Return the (x, y) coordinate for the center point of the cell that contains the specified text.  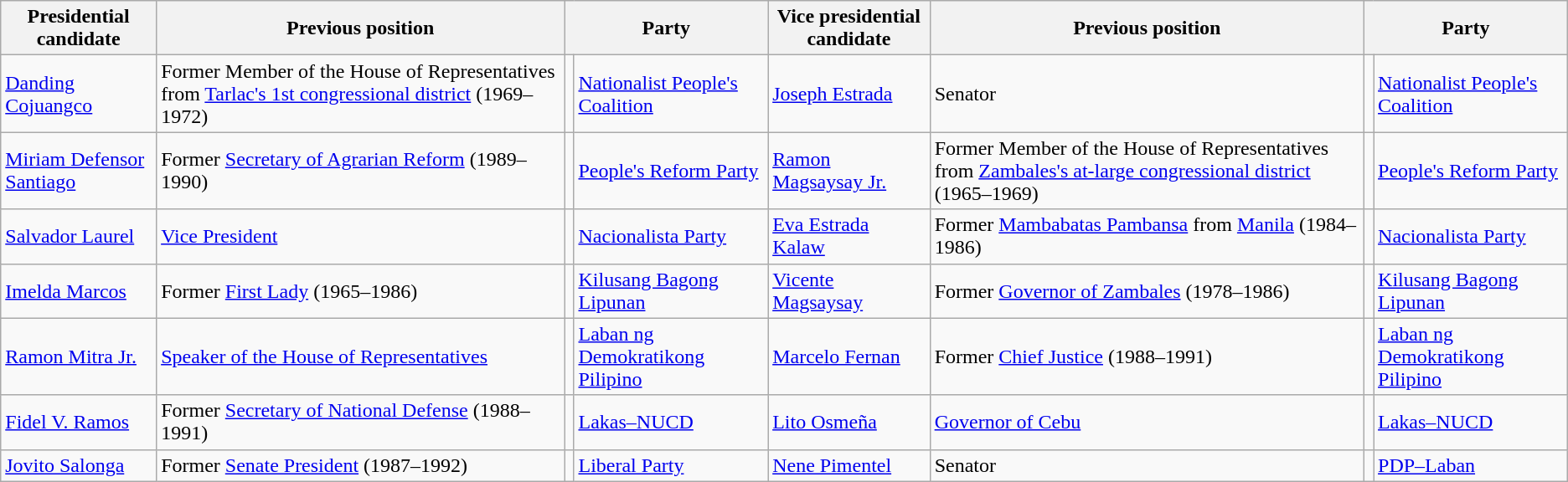
Eva Estrada Kalaw (849, 236)
Former Chief Justice (1988–1991) (1147, 356)
Danding Cojuangco (79, 94)
Former First Lady (1965–1986) (360, 291)
Governor of Cebu (1147, 422)
Speaker of the House of Representatives (360, 356)
Miriam Defensor Santiago (79, 171)
Imelda Marcos (79, 291)
Former Governor of Zambales (1978–1986) (1147, 291)
Vicente Magsaysay (849, 291)
Jovito Salonga (79, 465)
Vice presidential candidate (849, 28)
Nene Pimentel (849, 465)
Marcelo Fernan (849, 356)
Salvador Laurel (79, 236)
Vice President (360, 236)
Lito Osmeña (849, 422)
Liberal Party (671, 465)
Fidel V. Ramos (79, 422)
Joseph Estrada (849, 94)
PDP–Laban (1471, 465)
Former Senate President (1987–1992) (360, 465)
Former Mambabatas Pambansa from Manila (1984–1986) (1147, 236)
Former Secretary of National Defense (1988–1991) (360, 422)
Former Member of the House of Representatives from Tarlac's 1st congressional district (1969–1972) (360, 94)
Former Member of the House of Representatives from Zambales's at-large congressional district (1965–1969) (1147, 171)
Former Secretary of Agrarian Reform (1989–1990) (360, 171)
Presidential candidate (79, 28)
Ramon Magsaysay Jr. (849, 171)
Ramon Mitra Jr. (79, 356)
